From the cell containing the given text, extract its center point as (x, y) coordinate. 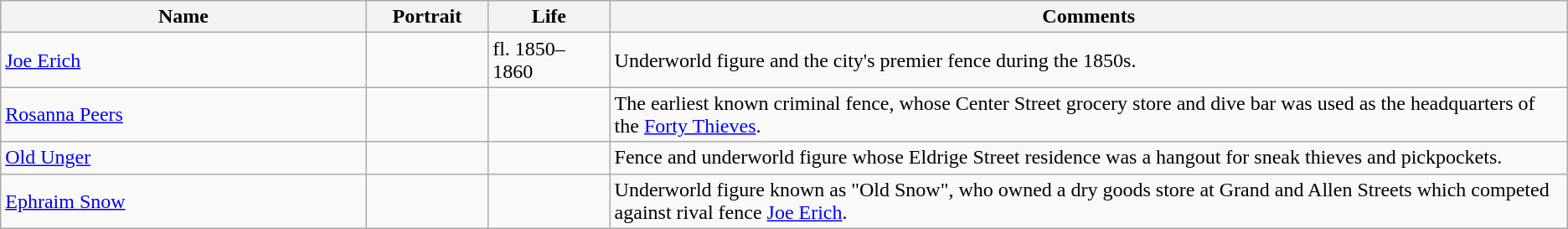
Underworld figure and the city's premier fence during the 1850s. (1089, 60)
Portrait (427, 17)
Comments (1089, 17)
Joe Erich (183, 60)
Rosanna Peers (183, 114)
Life (549, 17)
Underworld figure known as "Old Snow", who owned a dry goods store at Grand and Allen Streets which competed against rival fence Joe Erich. (1089, 201)
Ephraim Snow (183, 201)
The earliest known criminal fence, whose Center Street grocery store and dive bar was used as the headquarters of the Forty Thieves. (1089, 114)
fl. 1850–1860 (549, 60)
Fence and underworld figure whose Eldrige Street residence was a hangout for sneak thieves and pickpockets. (1089, 158)
Old Unger (183, 158)
Name (183, 17)
